Return the (X, Y) coordinate for the center point of the cell that contains the specified text.  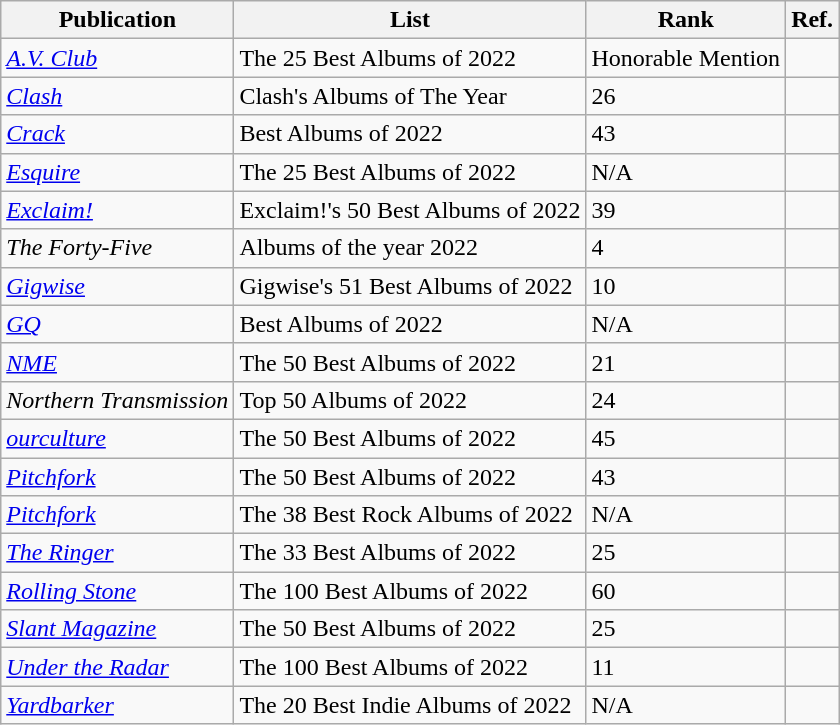
39 (686, 210)
Crack (118, 134)
Exclaim!'s 50 Best Albums of 2022 (410, 210)
Esquire (118, 172)
Northern Transmission (118, 400)
24 (686, 400)
The Forty-Five (118, 248)
21 (686, 362)
11 (686, 667)
Under the Radar (118, 667)
Gigwise (118, 286)
10 (686, 286)
NME (118, 362)
The 33 Best Albums of 2022 (410, 553)
45 (686, 438)
GQ (118, 324)
60 (686, 591)
The Ringer (118, 553)
26 (686, 96)
Ref. (812, 20)
A.V. Club (118, 58)
Exclaim! (118, 210)
The 20 Best Indie Albums of 2022 (410, 705)
Albums of the year 2022 (410, 248)
Gigwise's 51 Best Albums of 2022 (410, 286)
Clash (118, 96)
Honorable Mention (686, 58)
Slant Magazine (118, 629)
ourculture (118, 438)
Yardbarker (118, 705)
Clash's Albums of The Year (410, 96)
Top 50 Albums of 2022 (410, 400)
Rolling Stone (118, 591)
4 (686, 248)
List (410, 20)
Publication (118, 20)
The 38 Best Rock Albums of 2022 (410, 515)
Rank (686, 20)
